For the text-containing cell, return its midpoint in [X, Y] coordinate format. 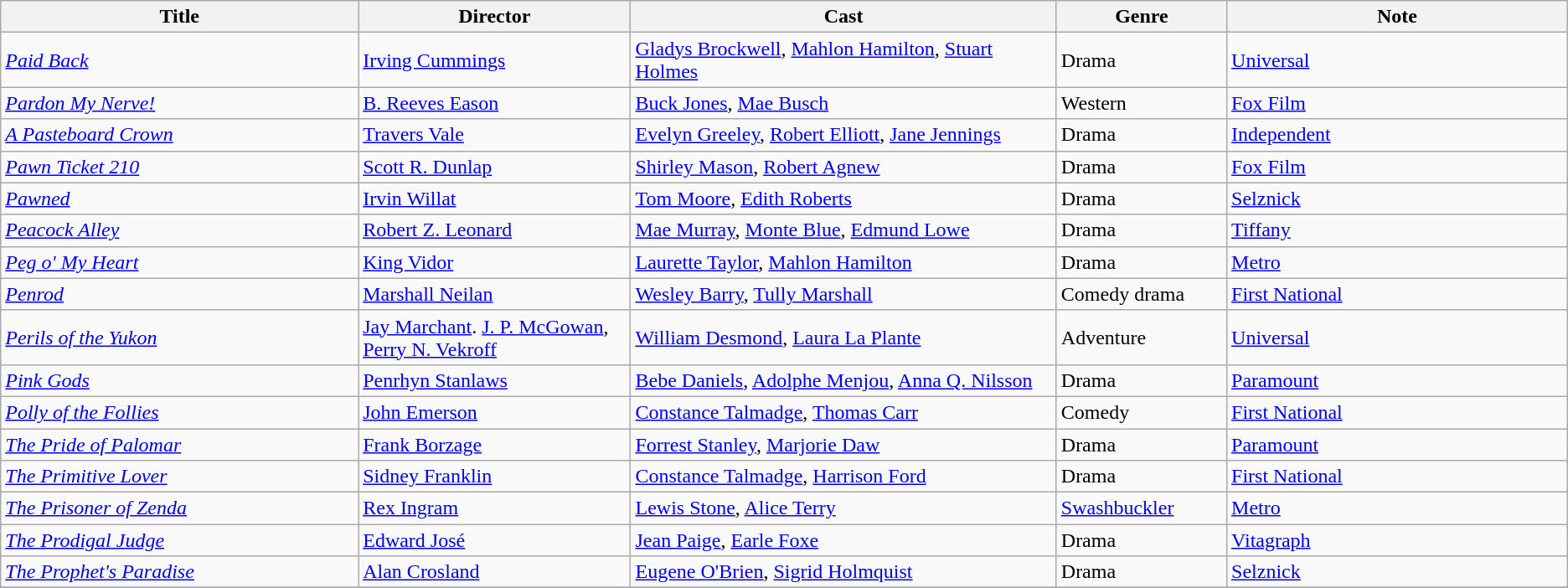
Perils of the Yukon [179, 337]
Lewis Stone, Alice Terry [843, 508]
Frank Borzage [494, 445]
Jean Paige, Earle Foxe [843, 540]
Penrod [179, 294]
The Pride of Palomar [179, 445]
Pink Gods [179, 380]
Travers Vale [494, 135]
B. Reeves Eason [494, 103]
King Vidor [494, 262]
The Prophet's Paradise [179, 572]
Pawned [179, 199]
Peacock Alley [179, 230]
Edward José [494, 540]
Vitagraph [1397, 540]
Jay Marchant. J. P. McGowan, Perry N. Vekroff [494, 337]
A Pasteboard Crown [179, 135]
Irving Cummings [494, 60]
Paid Back [179, 60]
Constance Talmadge, Harrison Ford [843, 477]
Independent [1397, 135]
The Prodigal Judge [179, 540]
Polly of the Follies [179, 412]
Title [179, 17]
John Emerson [494, 412]
Director [494, 17]
Mae Murray, Monte Blue, Edmund Lowe [843, 230]
Pawn Ticket 210 [179, 167]
Buck Jones, Mae Busch [843, 103]
Western [1141, 103]
Evelyn Greeley, Robert Elliott, Jane Jennings [843, 135]
Peg o' My Heart [179, 262]
Robert Z. Leonard [494, 230]
Constance Talmadge, Thomas Carr [843, 412]
Rex Ingram [494, 508]
Tom Moore, Edith Roberts [843, 199]
Cast [843, 17]
Comedy drama [1141, 294]
Scott R. Dunlap [494, 167]
The Primitive Lover [179, 477]
Bebe Daniels, Adolphe Menjou, Anna Q. Nilsson [843, 380]
Gladys Brockwell, Mahlon Hamilton, Stuart Holmes [843, 60]
Alan Crosland [494, 572]
Sidney Franklin [494, 477]
Irvin Willat [494, 199]
Swashbuckler [1141, 508]
Shirley Mason, Robert Agnew [843, 167]
The Prisoner of Zenda [179, 508]
Pardon My Nerve! [179, 103]
Wesley Barry, Tully Marshall [843, 294]
Eugene O'Brien, Sigrid Holmquist [843, 572]
Adventure [1141, 337]
Laurette Taylor, Mahlon Hamilton [843, 262]
Tiffany [1397, 230]
Penrhyn Stanlaws [494, 380]
Forrest Stanley, Marjorie Daw [843, 445]
Genre [1141, 17]
Comedy [1141, 412]
Note [1397, 17]
William Desmond, Laura La Plante [843, 337]
Marshall Neilan [494, 294]
